Locate the cell with the specified text and output its (X, Y) center coordinate. 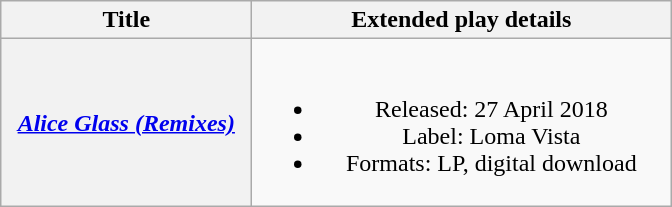
Alice Glass (Remixes) (126, 122)
Title (126, 20)
Released: 27 April 2018Label: Loma VistaFormats: LP, digital download (462, 122)
Extended play details (462, 20)
